Detect which cell encompasses the target text, then output its [X, Y] center coordinate. 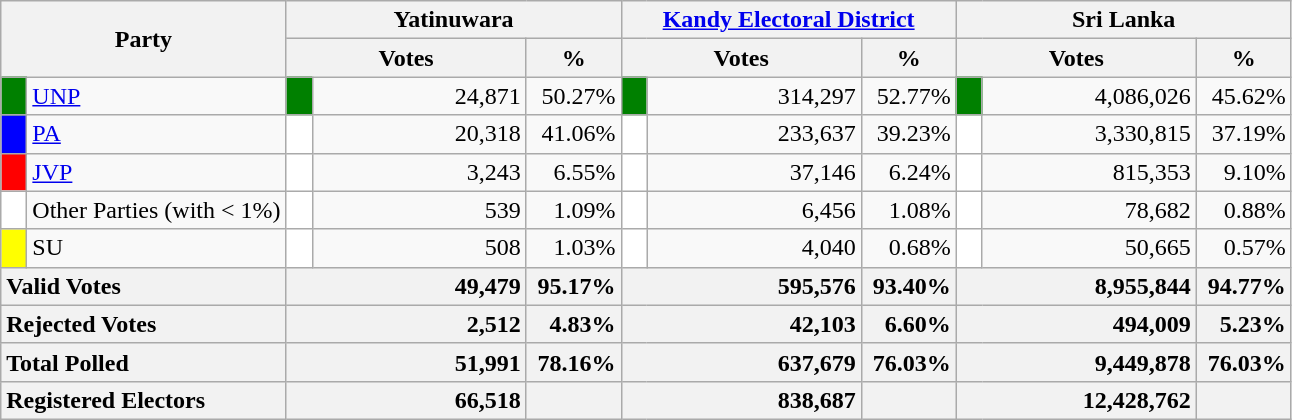
66,518 [406, 400]
4,040 [754, 248]
39.23% [908, 134]
42,103 [741, 324]
20,318 [419, 134]
Party [144, 39]
0.57% [1244, 248]
Valid Votes [144, 286]
4,086,026 [1089, 96]
6.55% [574, 172]
2,512 [406, 324]
595,576 [741, 286]
49,479 [406, 286]
0.88% [1244, 210]
41.06% [574, 134]
233,637 [754, 134]
PA [156, 134]
78,682 [1089, 210]
4.83% [574, 324]
314,297 [754, 96]
Yatinuwara [454, 20]
95.17% [574, 286]
Sri Lanka [1124, 20]
78.16% [574, 362]
Kandy Electoral District [788, 20]
3,330,815 [1089, 134]
45.62% [1244, 96]
6,456 [754, 210]
0.68% [908, 248]
508 [419, 248]
UNP [156, 96]
494,009 [1076, 324]
Rejected Votes [144, 324]
37,146 [754, 172]
93.40% [908, 286]
51,991 [406, 362]
8,955,844 [1076, 286]
9,449,878 [1076, 362]
6.24% [908, 172]
50,665 [1089, 248]
539 [419, 210]
Total Polled [144, 362]
838,687 [741, 400]
1.03% [574, 248]
37.19% [1244, 134]
JVP [156, 172]
Other Parties (with < 1%) [156, 210]
815,353 [1089, 172]
24,871 [419, 96]
1.08% [908, 210]
1.09% [574, 210]
52.77% [908, 96]
9.10% [1244, 172]
12,428,762 [1076, 400]
94.77% [1244, 286]
6.60% [908, 324]
5.23% [1244, 324]
637,679 [741, 362]
Registered Electors [144, 400]
50.27% [574, 96]
SU [156, 248]
3,243 [419, 172]
